From the cell containing the given text, extract its center point as (X, Y) coordinate. 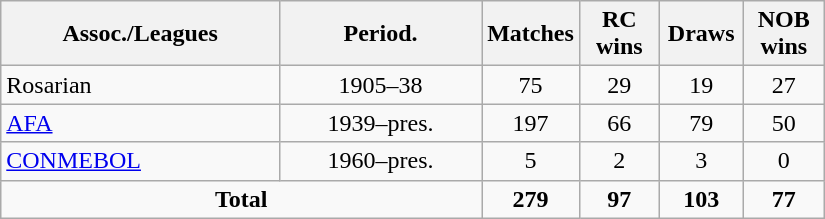
Total (242, 199)
27 (784, 85)
3 (701, 161)
1905–38 (380, 85)
1960–pres. (380, 161)
5 (531, 161)
279 (531, 199)
AFA (140, 123)
50 (784, 123)
29 (619, 85)
66 (619, 123)
2 (619, 161)
Period. (380, 34)
79 (701, 123)
Assoc./Leagues (140, 34)
19 (701, 85)
0 (784, 161)
77 (784, 199)
103 (701, 199)
Rosarian (140, 85)
Matches (531, 34)
CONMEBOL (140, 161)
NOB wins (784, 34)
75 (531, 85)
RC wins (619, 34)
97 (619, 199)
Draws (701, 34)
197 (531, 123)
1939–pres. (380, 123)
